For the text-containing cell, return its midpoint in [x, y] coordinate format. 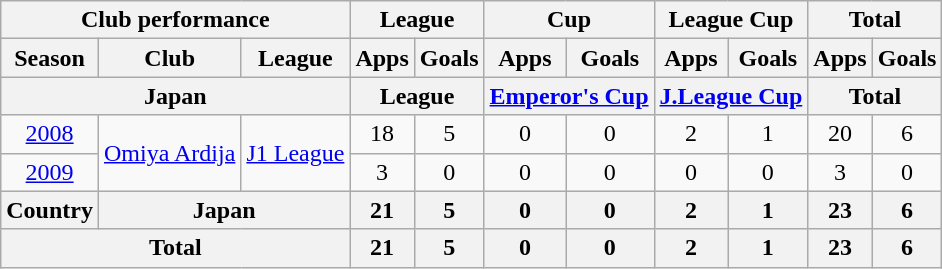
Club performance [176, 20]
18 [382, 134]
League Cup [731, 20]
J1 League [296, 153]
Season [50, 58]
2008 [50, 134]
Cup [569, 20]
J.League Cup [731, 96]
Omiya Ardija [169, 153]
2009 [50, 172]
20 [840, 134]
Club [169, 58]
Country [50, 210]
Emperor's Cup [569, 96]
